Detect which cell encompasses the target text, then output its [X, Y] center coordinate. 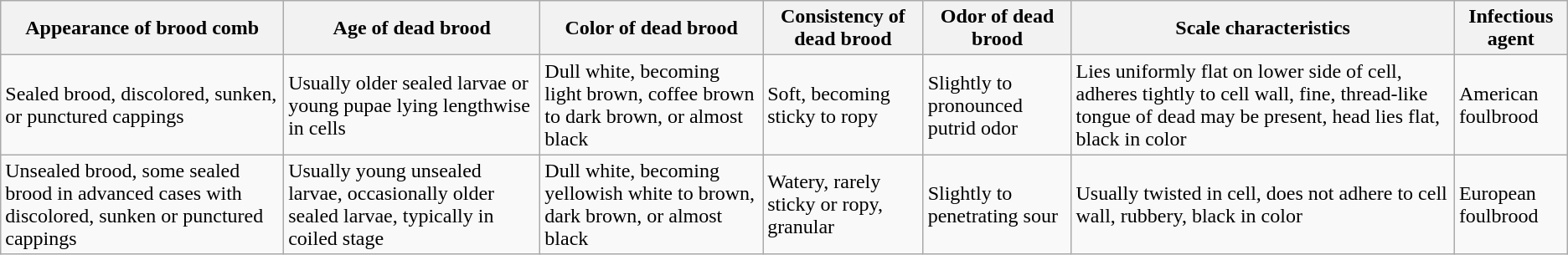
Watery, rarely sticky or ropy, granular [843, 204]
Age of dead brood [412, 28]
Usually older sealed larvae or young pupae lying lengthwise in cells [412, 105]
Usually twisted in cell, does not adhere to cell wall, rubbery, black in color [1263, 204]
Infectious agent [1511, 28]
Sealed brood, discolored, sunken, or punctured cappings [142, 105]
Unsealed brood, some sealed brood in advanced cases with discolored, sunken or punctured cappings [142, 204]
Consistency of dead brood [843, 28]
Dull white, becoming yellowish white to brown, dark brown, or almost black [652, 204]
Usually young unsealed larvae, occasionally older sealed larvae, typically in coiled stage [412, 204]
Scale characteristics [1263, 28]
European foulbrood [1511, 204]
American foulbrood [1511, 105]
Slightly to penetrating sour [997, 204]
Color of dead brood [652, 28]
Odor of dead brood [997, 28]
Appearance of brood comb [142, 28]
Slightly to pronounced putrid odor [997, 105]
Soft, becoming sticky to ropy [843, 105]
Dull white, becoming light brown, coffee brown to dark brown, or almost black [652, 105]
